Detect which cell encompasses the target text, then output its (X, Y) center coordinate. 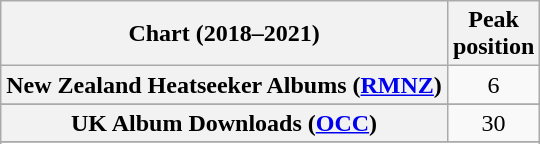
Peakposition (493, 34)
30 (493, 123)
6 (493, 85)
UK Album Downloads (OCC) (224, 123)
Chart (2018–2021) (224, 34)
New Zealand Heatseeker Albums (RMNZ) (224, 85)
